Detect which cell encompasses the target text, then output its [x, y] center coordinate. 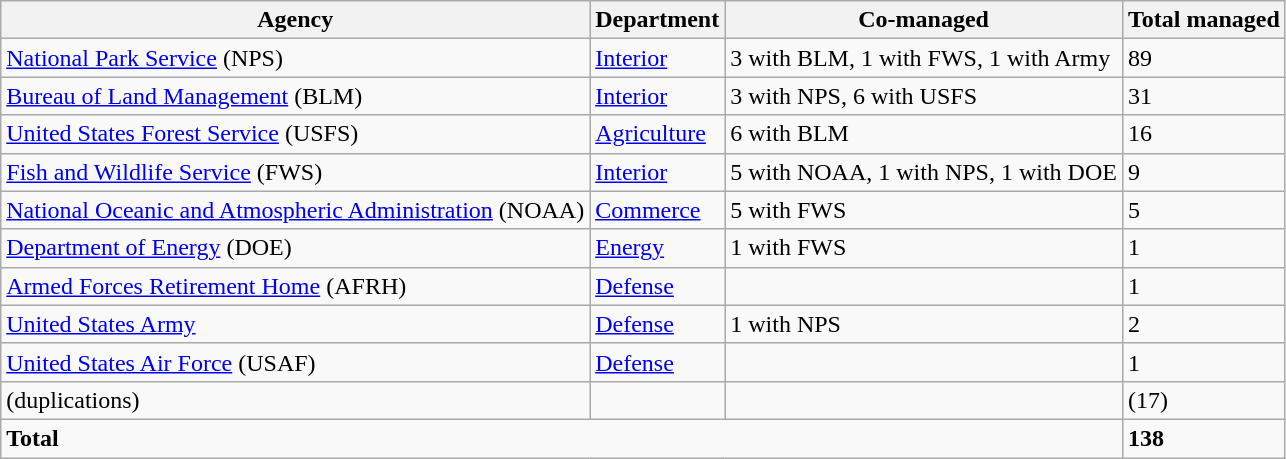
(duplications) [296, 400]
5 with FWS [924, 210]
Bureau of Land Management (BLM) [296, 96]
Department [658, 20]
9 [1204, 172]
138 [1204, 438]
16 [1204, 134]
3 with BLM, 1 with FWS, 1 with Army [924, 58]
Agency [296, 20]
Total managed [1204, 20]
Agriculture [658, 134]
National Oceanic and Atmospheric Administration (NOAA) [296, 210]
United States Air Force (USAF) [296, 362]
National Park Service (NPS) [296, 58]
Armed Forces Retirement Home (AFRH) [296, 286]
6 with BLM [924, 134]
Fish and Wildlife Service (FWS) [296, 172]
Department of Energy (DOE) [296, 248]
Co-managed [924, 20]
Total [562, 438]
United States Forest Service (USFS) [296, 134]
2 [1204, 324]
1 with NPS [924, 324]
89 [1204, 58]
United States Army [296, 324]
5 with NOAA, 1 with NPS, 1 with DOE [924, 172]
3 with NPS, 6 with USFS [924, 96]
Commerce [658, 210]
5 [1204, 210]
31 [1204, 96]
Energy [658, 248]
1 with FWS [924, 248]
(17) [1204, 400]
